Locate the cell with the specified text and output its [x, y] center coordinate. 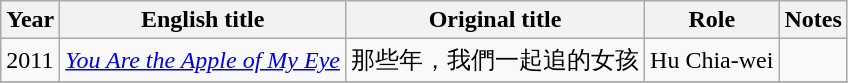
You Are the Apple of My Eye [203, 60]
Role [712, 20]
English title [203, 20]
2011 [30, 60]
Hu Chia-wei [712, 60]
那些年，我們一起追的女孩 [494, 60]
Original title [494, 20]
Notes [813, 20]
Year [30, 20]
